Capture the cell that displays the provided text and extract its (x, y) central coordinate. 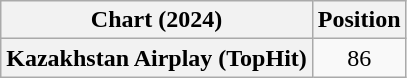
Kazakhstan Airplay (TopHit) (157, 58)
86 (359, 58)
Position (359, 20)
Chart (2024) (157, 20)
